Extract the (x, y) coordinate from the center of the cell holding the provided text.  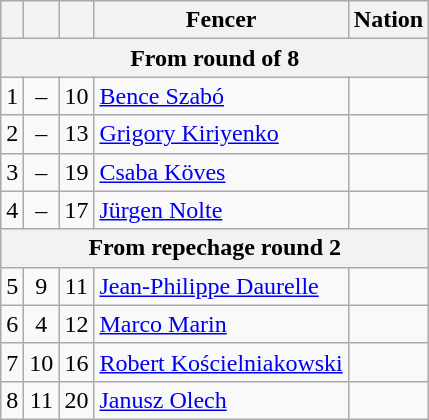
5 (12, 286)
Jean-Philippe Daurelle (221, 286)
From repechage round 2 (215, 248)
20 (76, 400)
8 (12, 400)
13 (76, 134)
Marco Marin (221, 324)
16 (76, 362)
19 (76, 172)
12 (76, 324)
Janusz Olech (221, 400)
Robert Kościelniakowski (221, 362)
Jürgen Nolte (221, 210)
7 (12, 362)
From round of 8 (215, 58)
Fencer (221, 20)
1 (12, 96)
Nation (388, 20)
Grigory Kiriyenko (221, 134)
2 (12, 134)
9 (42, 286)
Csaba Köves (221, 172)
17 (76, 210)
Bence Szabó (221, 96)
6 (12, 324)
3 (12, 172)
